Extract the [X, Y] coordinate from the center of the cell holding the provided text.  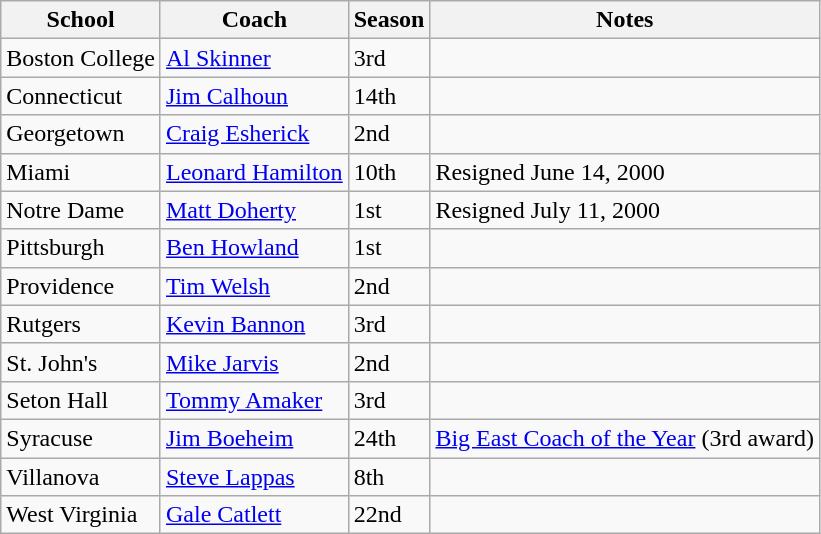
Gale Catlett [254, 515]
Jim Boeheim [254, 438]
Season [389, 20]
Boston College [81, 58]
Al Skinner [254, 58]
Villanova [81, 477]
Rutgers [81, 324]
8th [389, 477]
Mike Jarvis [254, 362]
Jim Calhoun [254, 96]
Resigned June 14, 2000 [625, 172]
Resigned July 11, 2000 [625, 210]
Seton Hall [81, 400]
Craig Esherick [254, 134]
Providence [81, 286]
Pittsburgh [81, 248]
Tim Welsh [254, 286]
Big East Coach of the Year (3rd award) [625, 438]
Syracuse [81, 438]
Georgetown [81, 134]
Steve Lappas [254, 477]
Connecticut [81, 96]
West Virginia [81, 515]
Matt Doherty [254, 210]
Notre Dame [81, 210]
Leonard Hamilton [254, 172]
Kevin Bannon [254, 324]
Notes [625, 20]
Ben Howland [254, 248]
Tommy Amaker [254, 400]
10th [389, 172]
St. John's [81, 362]
22nd [389, 515]
14th [389, 96]
School [81, 20]
Miami [81, 172]
24th [389, 438]
Coach [254, 20]
